Locate the cell with the specified text and output its (x, y) center coordinate. 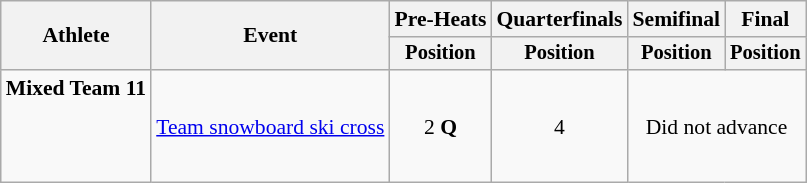
4 (559, 126)
Athlete (76, 36)
Final (765, 19)
Quarterfinals (559, 19)
Event (270, 36)
Did not advance (716, 126)
Semifinal (676, 19)
Mixed Team 11 (76, 126)
2 Q (440, 126)
Pre-Heats (440, 19)
Team snowboard ski cross (270, 126)
